Extract the [x, y] coordinate from the center of the cell holding the provided text.  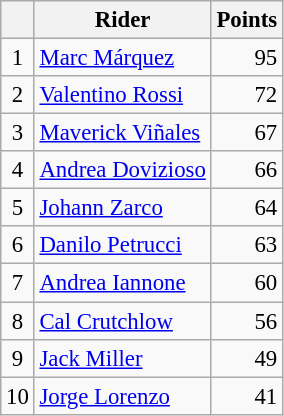
5 [18, 208]
72 [246, 95]
9 [18, 358]
67 [246, 133]
8 [18, 321]
7 [18, 283]
Cal Crutchlow [122, 321]
2 [18, 95]
1 [18, 58]
Maverick Viñales [122, 133]
Andrea Dovizioso [122, 170]
Jack Miller [122, 358]
Andrea Iannone [122, 283]
Valentino Rossi [122, 95]
Marc Márquez [122, 58]
10 [18, 396]
56 [246, 321]
Jorge Lorenzo [122, 396]
63 [246, 245]
Danilo Petrucci [122, 245]
64 [246, 208]
Johann Zarco [122, 208]
4 [18, 170]
Rider [122, 20]
60 [246, 283]
95 [246, 58]
66 [246, 170]
3 [18, 133]
41 [246, 396]
Points [246, 20]
6 [18, 245]
49 [246, 358]
